Locate the cell with the specified text and output its (X, Y) center coordinate. 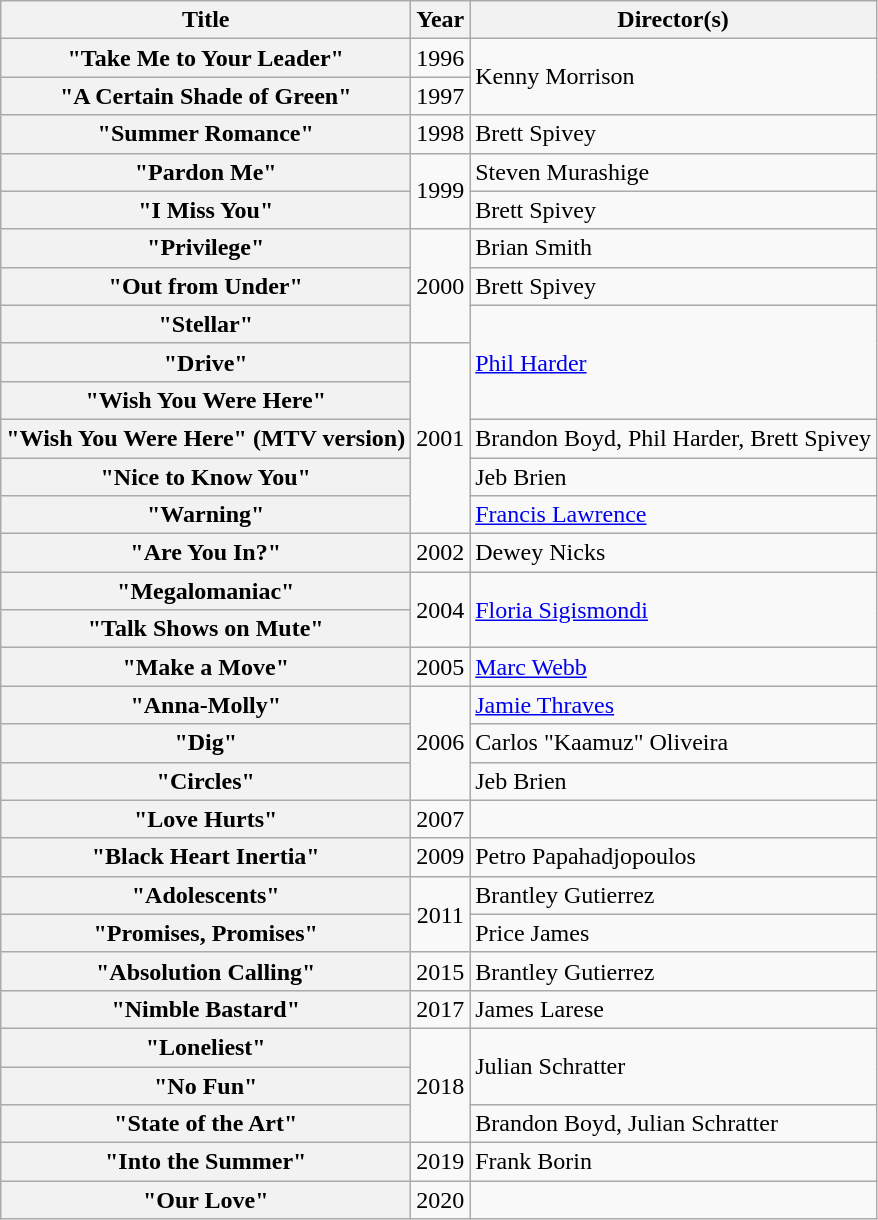
2011 (440, 914)
"Drive" (206, 362)
2009 (440, 857)
2018 (440, 1085)
"Dig" (206, 743)
2015 (440, 971)
Francis Lawrence (674, 515)
Director(s) (674, 20)
Price James (674, 933)
"Love Hurts" (206, 819)
"Loneliest" (206, 1047)
Kenny Morrison (674, 77)
James Larese (674, 1009)
"Are You In?" (206, 553)
"Our Love" (206, 1200)
Phil Harder (674, 362)
"Circles" (206, 781)
"Warning" (206, 515)
2017 (440, 1009)
"Wish You Were Here" (MTV version) (206, 438)
2007 (440, 819)
Floria Sigismondi (674, 610)
"Stellar" (206, 324)
"Absolution Calling" (206, 971)
"Out from Under" (206, 286)
1999 (440, 191)
1997 (440, 96)
Petro Papahadjopoulos (674, 857)
"Talk Shows on Mute" (206, 629)
Dewey Nicks (674, 553)
Jamie Thraves (674, 705)
Julian Schratter (674, 1066)
2005 (440, 667)
"Nimble Bastard" (206, 1009)
"Into the Summer" (206, 1162)
"Privilege" (206, 248)
2001 (440, 438)
Title (206, 20)
"Promises, Promises" (206, 933)
"Black Heart Inertia" (206, 857)
"No Fun" (206, 1085)
"Megalomaniac" (206, 591)
Brandon Boyd, Phil Harder, Brett Spivey (674, 438)
2006 (440, 743)
"Wish You Were Here" (206, 400)
Frank Borin (674, 1162)
Carlos "Kaamuz" Oliveira (674, 743)
"A Certain Shade of Green" (206, 96)
"Summer Romance" (206, 134)
Brandon Boyd, Julian Schratter (674, 1124)
"Make a Move" (206, 667)
"Take Me to Your Leader" (206, 58)
Year (440, 20)
2004 (440, 610)
Marc Webb (674, 667)
Steven Murashige (674, 172)
Brian Smith (674, 248)
1996 (440, 58)
1998 (440, 134)
"State of the Art" (206, 1124)
2020 (440, 1200)
"Anna-Molly" (206, 705)
2002 (440, 553)
"I Miss You" (206, 210)
"Nice to Know You" (206, 477)
2000 (440, 286)
2019 (440, 1162)
"Adolescents" (206, 895)
"Pardon Me" (206, 172)
